Locate the cell with the specified text and output its [x, y] center coordinate. 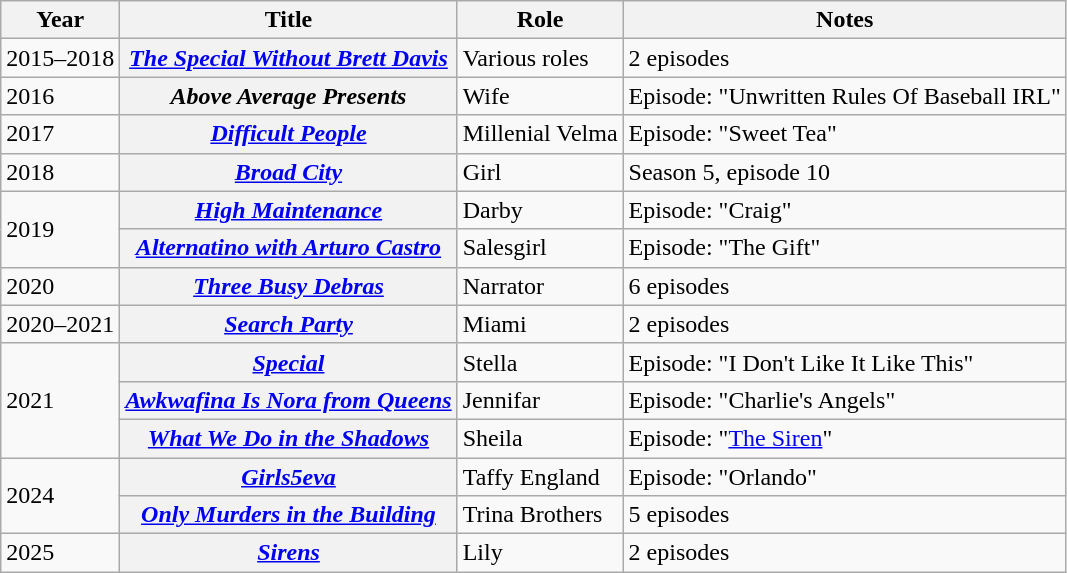
2016 [60, 96]
Awkwafina Is Nora from Queens [288, 400]
Broad City [288, 172]
6 episodes [844, 286]
Three Busy Debras [288, 286]
Girl [540, 172]
Search Party [288, 324]
2019 [60, 229]
Miami [540, 324]
Episode: "Unwritten Rules Of Baseball IRL" [844, 96]
Salesgirl [540, 248]
What We Do in the Shadows [288, 438]
Title [288, 20]
Episode: "Orlando" [844, 477]
Narrator [540, 286]
Episode: "The Gift" [844, 248]
Girls5eva [288, 477]
Episode: "Charlie's Angels" [844, 400]
Difficult People [288, 134]
Lily [540, 553]
The Special Without Brett Davis [288, 58]
Season 5, episode 10 [844, 172]
High Maintenance [288, 210]
Special [288, 362]
Above Average Presents [288, 96]
Darby [540, 210]
2021 [60, 400]
Year [60, 20]
Stella [540, 362]
2020 [60, 286]
Taffy England [540, 477]
2015–2018 [60, 58]
2020–2021 [60, 324]
Sheila [540, 438]
Notes [844, 20]
2017 [60, 134]
Trina Brothers [540, 515]
Only Murders in the Building [288, 515]
Millenial Velma [540, 134]
Episode: "Craig" [844, 210]
Jennifar [540, 400]
2024 [60, 496]
Role [540, 20]
Episode: "The Siren" [844, 438]
5 episodes [844, 515]
Episode: "Sweet Tea" [844, 134]
Wife [540, 96]
Sirens [288, 553]
Alternatino with Arturo Castro [288, 248]
2018 [60, 172]
Various roles [540, 58]
2025 [60, 553]
Episode: "I Don't Like It Like This" [844, 362]
